Find where the given text appears and provide that cell's center as [X, Y] coordinate. 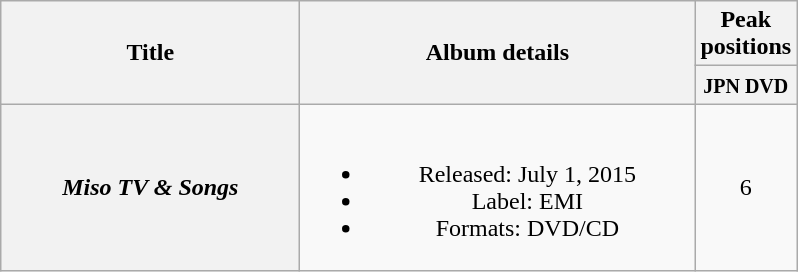
Title [150, 52]
Miso TV & Songs [150, 188]
JPN DVD [746, 85]
Peak positions [746, 34]
Released: July 1, 2015Label: EMIFormats: DVD/CD [498, 188]
6 [746, 188]
Album details [498, 52]
